Pinpoint the cell where the given text exists, returning its (X, Y) midpoint coordinate. 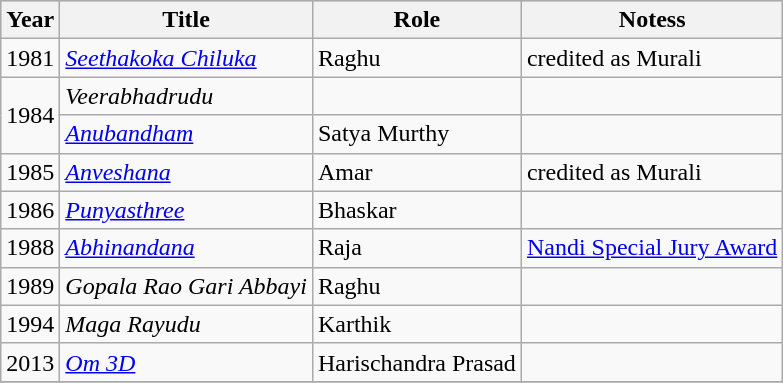
Punyasthree (186, 210)
Year (30, 20)
Raja (416, 248)
Role (416, 20)
Abhinandana (186, 248)
1994 (30, 324)
Amar (416, 172)
1989 (30, 286)
2013 (30, 362)
Anveshana (186, 172)
Title (186, 20)
Bhaskar (416, 210)
1981 (30, 58)
1985 (30, 172)
1984 (30, 115)
Nandi Special Jury Award (652, 248)
Om 3D (186, 362)
Gopala Rao Gari Abbayi (186, 286)
Karthik (416, 324)
Anubandham (186, 134)
Satya Murthy (416, 134)
Notess (652, 20)
Harischandra Prasad (416, 362)
Maga Rayudu (186, 324)
Seethakoka Chiluka (186, 58)
1988 (30, 248)
Veerabhadrudu (186, 96)
1986 (30, 210)
